Extract the [x, y] coordinate from the center of the cell holding the provided text.  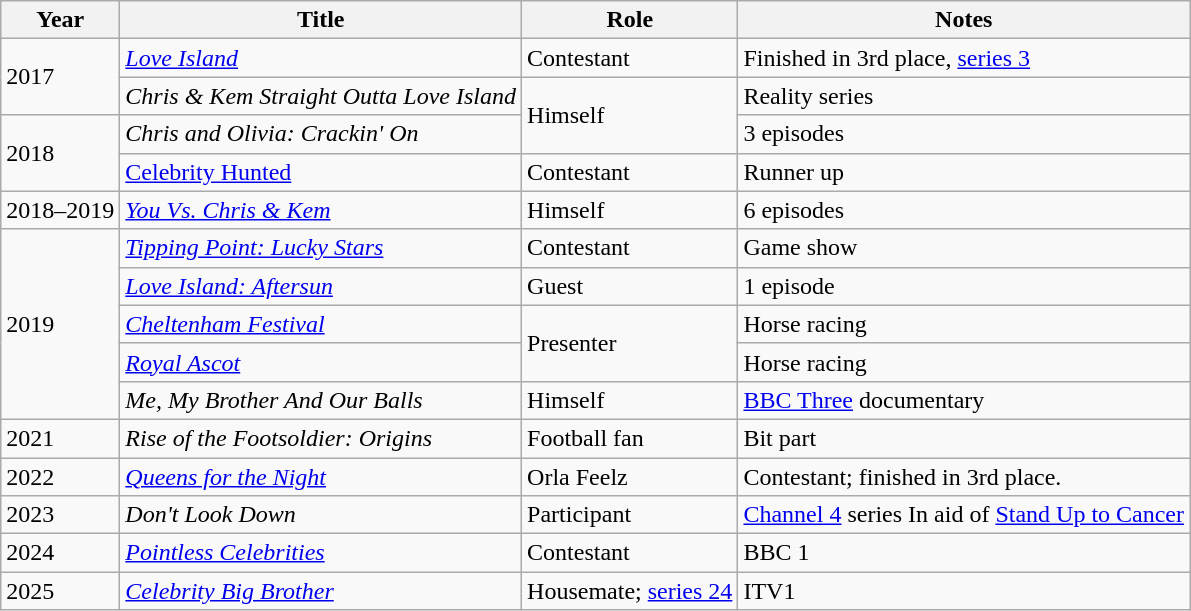
Don't Look Down [321, 515]
Celebrity Hunted [321, 172]
Year [60, 20]
2025 [60, 591]
Me, My Brother And Our Balls [321, 400]
Love Island: Aftersun [321, 286]
Rise of the Footsoldier: Origins [321, 438]
3 episodes [964, 134]
2024 [60, 553]
6 episodes [964, 210]
Role [630, 20]
2017 [60, 77]
Runner up [964, 172]
Game show [964, 248]
Bit part [964, 438]
Title [321, 20]
Chris & Kem Straight Outta Love Island [321, 96]
Presenter [630, 343]
2018–2019 [60, 210]
Housemate; series 24 [630, 591]
2022 [60, 477]
Chris and Olivia: Crackin' On [321, 134]
Tipping Point: Lucky Stars [321, 248]
Orla Feelz [630, 477]
Cheltenham Festival [321, 324]
You Vs. Chris & Kem [321, 210]
Royal Ascot [321, 362]
Contestant; finished in 3rd place. [964, 477]
Finished in 3rd place, series 3 [964, 58]
2019 [60, 324]
ITV1 [964, 591]
Reality series [964, 96]
2023 [60, 515]
1 episode [964, 286]
Notes [964, 20]
2018 [60, 153]
Guest [630, 286]
Channel 4 series In aid of Stand Up to Cancer [964, 515]
BBC 1 [964, 553]
Love Island [321, 58]
Football fan [630, 438]
Celebrity Big Brother [321, 591]
Participant [630, 515]
Pointless Celebrities [321, 553]
BBC Three documentary [964, 400]
Queens for the Night [321, 477]
2021 [60, 438]
